Capture the cell that displays the provided text and extract its (x, y) central coordinate. 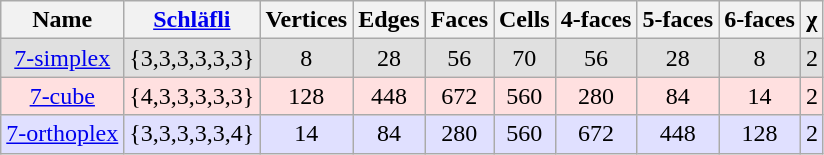
Cells (525, 20)
70 (525, 58)
6-faces (760, 20)
{4,3,3,3,3,3} (192, 96)
Name (62, 20)
{3,3,3,3,3,4} (192, 134)
{3,3,3,3,3,3} (192, 58)
7-orthoplex (62, 134)
Schläfli (192, 20)
χ (812, 20)
Edges (389, 20)
7-simplex (62, 58)
4-faces (596, 20)
5-faces (678, 20)
Faces (459, 20)
7-cube (62, 96)
Vertices (306, 20)
